Search for the cell housing the specified text and yield its (X, Y) center coordinate. 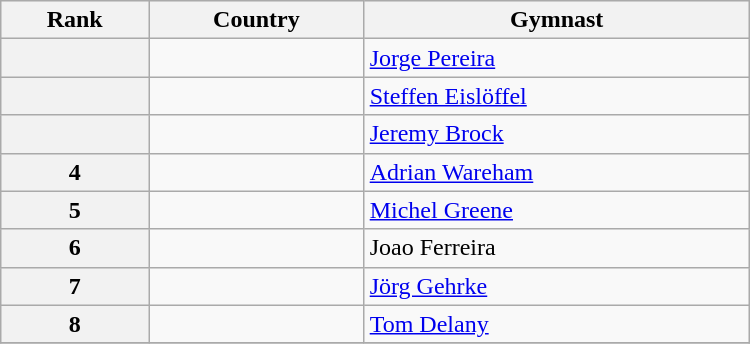
Jorge Pereira (556, 58)
Steffen Eislöffel (556, 96)
Rank (75, 20)
7 (75, 286)
Jeremy Brock (556, 134)
4 (75, 172)
6 (75, 248)
Jörg Gehrke (556, 286)
Country (256, 20)
Joao Ferreira (556, 248)
Gymnast (556, 20)
Adrian Wareham (556, 172)
8 (75, 324)
5 (75, 210)
Tom Delany (556, 324)
Michel Greene (556, 210)
